Find where the given text appears and provide that cell's center as [X, Y] coordinate. 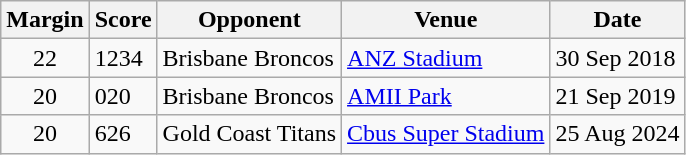
Venue [446, 20]
Gold Coast Titans [249, 134]
626 [123, 134]
Date [618, 20]
22 [45, 58]
21 Sep 2019 [618, 96]
AMII Park [446, 96]
Opponent [249, 20]
1234 [123, 58]
30 Sep 2018 [618, 58]
ANZ Stadium [446, 58]
Margin [45, 20]
25 Aug 2024 [618, 134]
Score [123, 20]
020 [123, 96]
Cbus Super Stadium [446, 134]
